Extract the [X, Y] coordinate from the center of the cell holding the provided text.  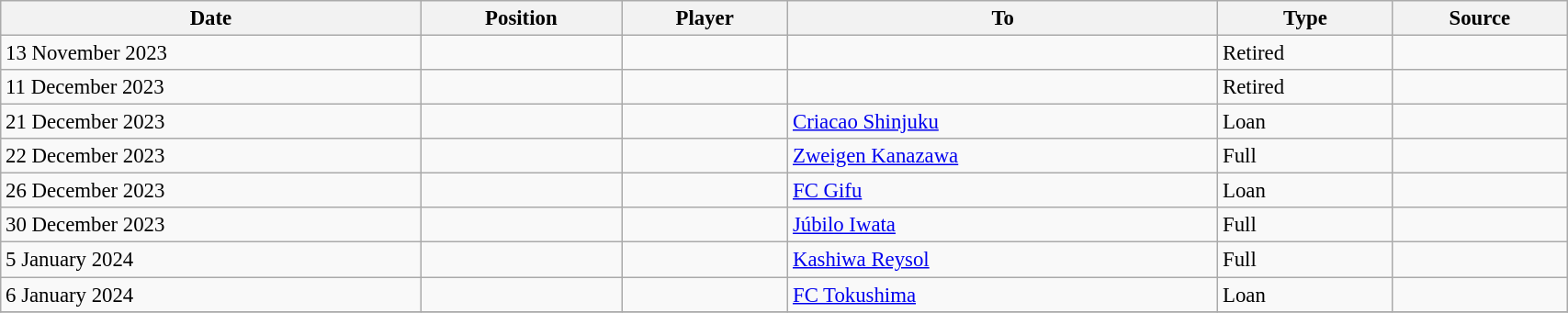
Source [1480, 18]
11 December 2023 [211, 87]
To [1003, 18]
Criacao Shinjuku [1003, 122]
Zweigen Kanazawa [1003, 156]
Type [1305, 18]
Kashiwa Reysol [1003, 260]
5 January 2024 [211, 260]
Júbilo Iwata [1003, 225]
Player [705, 18]
21 December 2023 [211, 122]
13 November 2023 [211, 53]
FC Gifu [1003, 191]
22 December 2023 [211, 156]
30 December 2023 [211, 225]
6 January 2024 [211, 295]
Date [211, 18]
26 December 2023 [211, 191]
Position [521, 18]
FC Tokushima [1003, 295]
